Search for the cell housing the specified text and yield its [x, y] center coordinate. 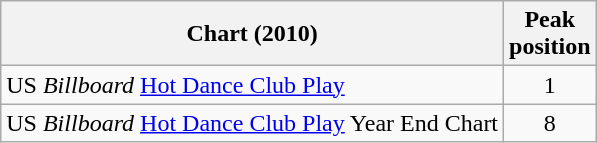
8 [550, 123]
1 [550, 85]
US Billboard Hot Dance Club Play [252, 85]
Peakposition [550, 34]
US Billboard Hot Dance Club Play Year End Chart [252, 123]
Chart (2010) [252, 34]
